Identify which cell holds the provided text, then report its [X, Y] central coordinate. 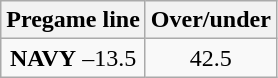
Pregame line [74, 20]
NAVY –13.5 [74, 58]
Over/under [210, 20]
42.5 [210, 58]
